Extract the [X, Y] coordinate from the center of the cell holding the provided text.  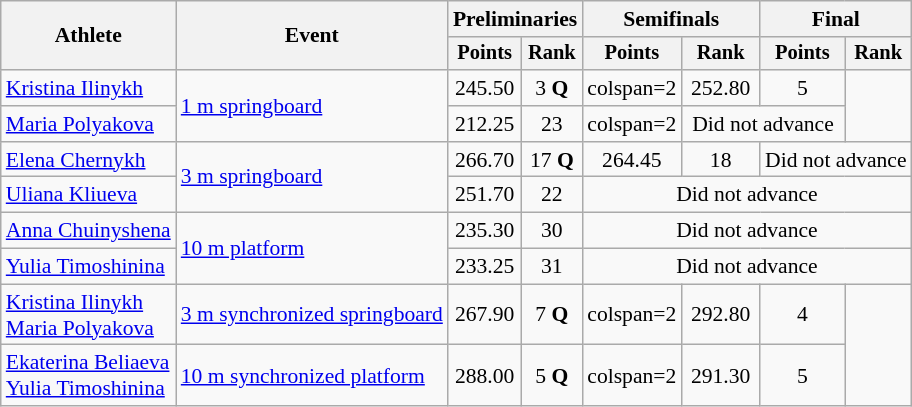
Uliana Kliueva [88, 195]
233.25 [485, 267]
Yulia Timoshinina [88, 267]
291.30 [720, 376]
Maria Polyakova [88, 124]
10 m platform [312, 248]
Ekaterina BeliaevaYulia Timoshinina [88, 376]
252.80 [720, 88]
23 [552, 124]
251.70 [485, 195]
3 Q [552, 88]
4 [802, 314]
Semifinals [671, 19]
18 [720, 160]
264.45 [632, 160]
Athlete [88, 36]
Elena Chernykh [88, 160]
Anna Chuinyshena [88, 231]
22 [552, 195]
Event [312, 36]
3 m synchronized springboard [312, 314]
30 [552, 231]
292.80 [720, 314]
Kristina IlinykhMaria Polyakova [88, 314]
Preliminaries [515, 19]
7 Q [552, 314]
212.25 [485, 124]
3 m springboard [312, 178]
10 m synchronized platform [312, 376]
Kristina Ilinykh [88, 88]
267.90 [485, 314]
288.00 [485, 376]
Final [836, 19]
31 [552, 267]
17 Q [552, 160]
235.30 [485, 231]
5 Q [552, 376]
245.50 [485, 88]
266.70 [485, 160]
1 m springboard [312, 106]
